Identify which cell holds the provided text, then report its (X, Y) central coordinate. 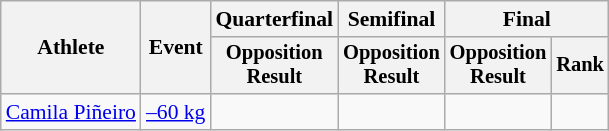
Rank (580, 66)
Semifinal (392, 19)
Final (527, 19)
Camila Piñeiro (71, 112)
Athlete (71, 48)
Quarterfinal (274, 19)
–60 kg (176, 112)
Event (176, 48)
